From the cell containing the given text, extract its center point as [x, y] coordinate. 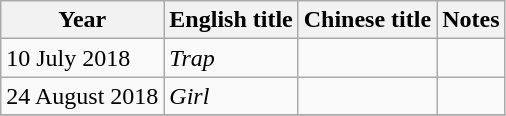
10 July 2018 [82, 58]
Girl [231, 96]
English title [231, 20]
Chinese title [367, 20]
24 August 2018 [82, 96]
Notes [471, 20]
Year [82, 20]
Trap [231, 58]
